Search for the cell housing the specified text and yield its (x, y) center coordinate. 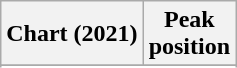
Peak position (189, 34)
Chart (2021) (72, 34)
